From the cell containing the given text, extract its center point as [X, Y] coordinate. 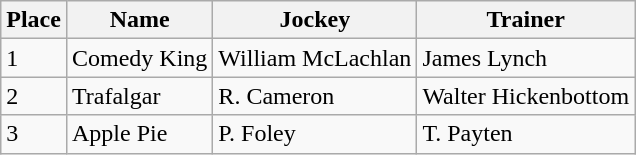
Jockey [315, 20]
Place [34, 20]
Trafalgar [139, 96]
Walter Hickenbottom [526, 96]
P. Foley [315, 134]
Apple Pie [139, 134]
1 [34, 58]
William McLachlan [315, 58]
T. Payten [526, 134]
Name [139, 20]
Comedy King [139, 58]
R. Cameron [315, 96]
James Lynch [526, 58]
Trainer [526, 20]
3 [34, 134]
2 [34, 96]
